Return the (x, y) coordinate for the center point of the cell that contains the specified text.  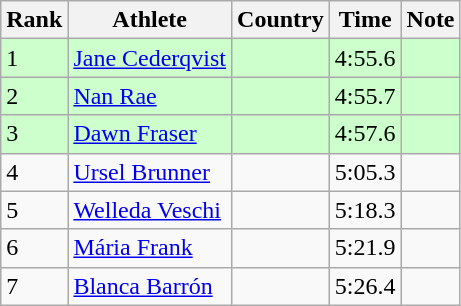
4:55.7 (365, 96)
Jane Cederqvist (150, 58)
Dawn Fraser (150, 134)
6 (34, 248)
3 (34, 134)
4 (34, 172)
5:26.4 (365, 286)
5:21.9 (365, 248)
1 (34, 58)
Ursel Brunner (150, 172)
Rank (34, 20)
Nan Rae (150, 96)
Country (281, 20)
5:05.3 (365, 172)
Athlete (150, 20)
Note (430, 20)
4:57.6 (365, 134)
5 (34, 210)
4:55.6 (365, 58)
Mária Frank (150, 248)
Time (365, 20)
7 (34, 286)
5:18.3 (365, 210)
2 (34, 96)
Blanca Barrón (150, 286)
Welleda Veschi (150, 210)
